Locate the cell with the specified text and output its [x, y] center coordinate. 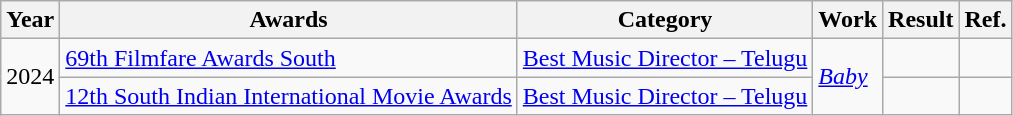
Year [30, 20]
2024 [30, 77]
Result [921, 20]
69th Filmfare Awards South [288, 58]
Ref. [986, 20]
Category [665, 20]
Baby [848, 77]
Work [848, 20]
12th South Indian International Movie Awards [288, 96]
Awards [288, 20]
